Locate the cell with the specified text and output its (x, y) center coordinate. 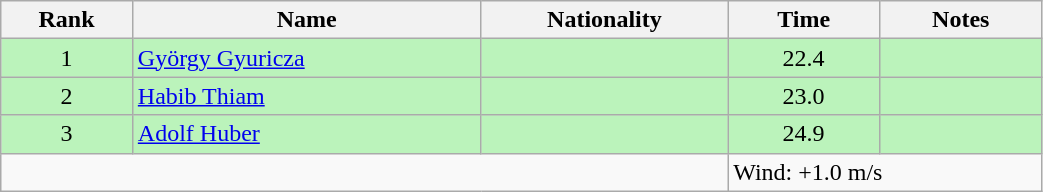
Rank (67, 20)
22.4 (804, 58)
24.9 (804, 134)
Nationality (604, 20)
György Gyuricza (306, 58)
1 (67, 58)
Habib Thiam (306, 96)
Notes (961, 20)
Name (306, 20)
Time (804, 20)
2 (67, 96)
3 (67, 134)
Adolf Huber (306, 134)
23.0 (804, 96)
Wind: +1.0 m/s (885, 172)
